Find where the given text appears and provide that cell's center as (x, y) coordinate. 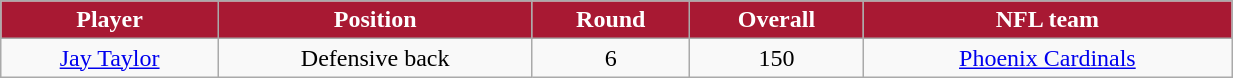
Round (611, 20)
Phoenix Cardinals (1047, 58)
Jay Taylor (110, 58)
Defensive back (374, 58)
Player (110, 20)
150 (776, 58)
Overall (776, 20)
6 (611, 58)
Position (374, 20)
NFL team (1047, 20)
